Pinpoint the cell where the given text exists, returning its (x, y) midpoint coordinate. 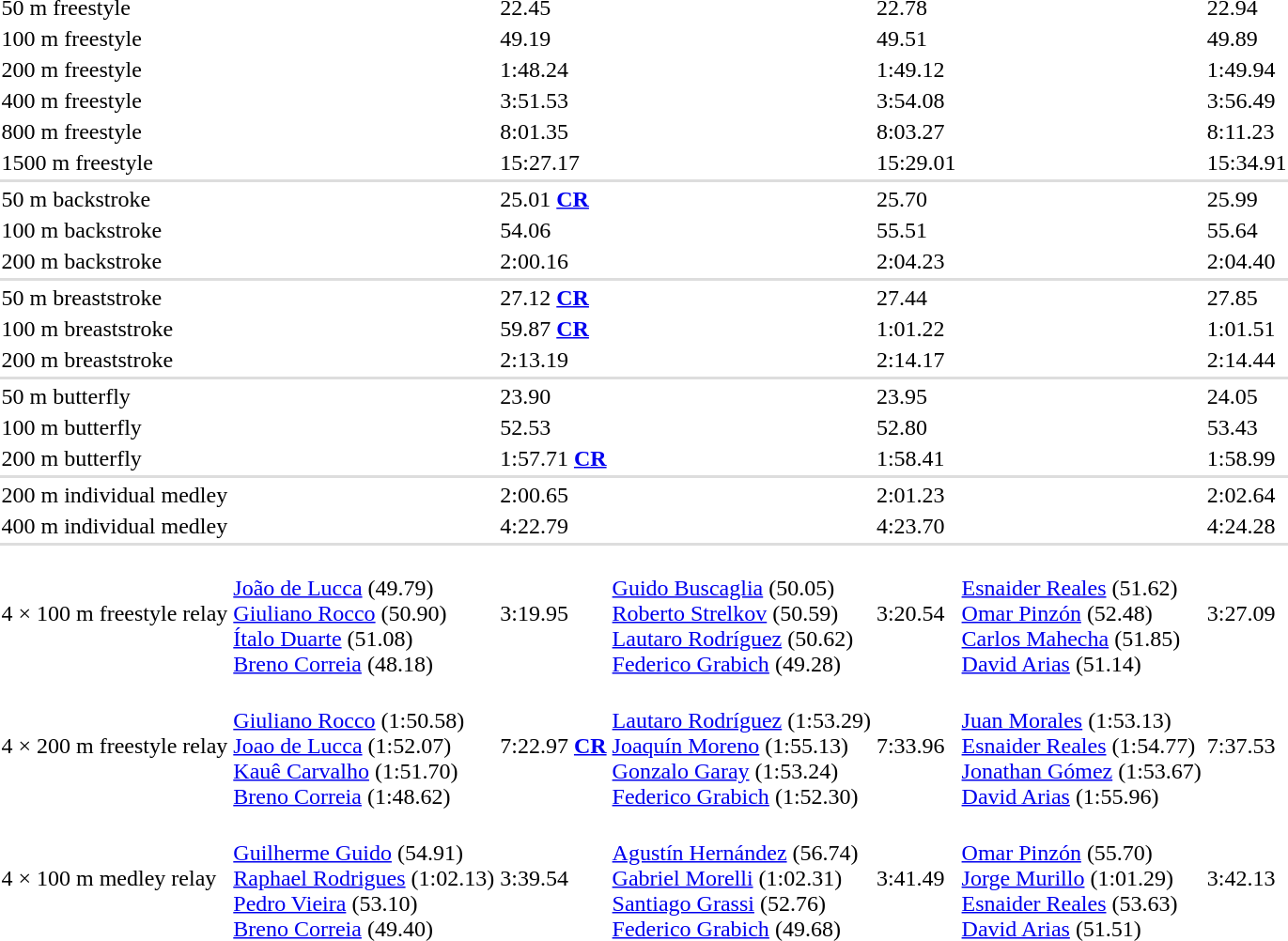
50 m breaststroke (115, 298)
24.05 (1247, 396)
2:02.64 (1247, 495)
15:27.17 (553, 162)
1:58.99 (1247, 458)
1:49.12 (916, 69)
1:57.71 CR (553, 458)
100 m breaststroke (115, 329)
Lautaro Rodríguez (1:53.29)Joaquín Moreno (1:55.13)Gonzalo Garay (1:53.24)Federico Grabich (1:52.30) (741, 746)
27.44 (916, 298)
200 m backstroke (115, 261)
4 × 100 m freestyle relay (115, 613)
1500 m freestyle (115, 162)
8:01.35 (553, 131)
25.70 (916, 199)
52.80 (916, 427)
8:03.27 (916, 131)
3:51.53 (553, 100)
3:19.95 (553, 613)
100 m butterfly (115, 427)
7:22.97 CR (553, 746)
100 m backstroke (115, 230)
27.12 CR (553, 298)
25.99 (1247, 199)
200 m freestyle (115, 69)
4:23.70 (916, 526)
3:20.54 (916, 613)
2:00.65 (553, 495)
2:14.44 (1247, 360)
Esnaider Reales (51.62)Omar Pinzón (52.48)Carlos Mahecha (51.85)David Arias (51.14) (1081, 613)
55.64 (1247, 230)
52.53 (553, 427)
Juan Morales (1:53.13)Esnaider Reales (1:54.77)Jonathan Gómez (1:53.67)David Arias (1:55.96) (1081, 746)
400 m individual medley (115, 526)
2:14.17 (916, 360)
1:49.94 (1247, 69)
50 m butterfly (115, 396)
200 m butterfly (115, 458)
100 m freestyle (115, 39)
2:01.23 (916, 495)
53.43 (1247, 427)
7:37.53 (1247, 746)
55.51 (916, 230)
1:58.41 (916, 458)
23.90 (553, 396)
54.06 (553, 230)
Giuliano Rocco (1:50.58)Joao de Lucca (1:52.07)Kauê Carvalho (1:51.70)Breno Correia (1:48.62) (365, 746)
23.95 (916, 396)
49.89 (1247, 39)
400 m freestyle (115, 100)
3:27.09 (1247, 613)
49.51 (916, 39)
2:00.16 (553, 261)
4:24.28 (1247, 526)
1:01.22 (916, 329)
4:22.79 (553, 526)
2:13.19 (553, 360)
3:56.49 (1247, 100)
200 m breaststroke (115, 360)
800 m freestyle (115, 131)
1:01.51 (1247, 329)
4 × 200 m freestyle relay (115, 746)
2:04.40 (1247, 261)
15:29.01 (916, 162)
Guido Buscaglia (50.05)Roberto Strelkov (50.59)Lautaro Rodríguez (50.62)Federico Grabich (49.28) (741, 613)
25.01 CR (553, 199)
27.85 (1247, 298)
59.87 CR (553, 329)
7:33.96 (916, 746)
1:48.24 (553, 69)
50 m backstroke (115, 199)
João de Lucca (49.79)Giuliano Rocco (50.90)Ítalo Duarte (51.08)Breno Correia (48.18) (365, 613)
200 m individual medley (115, 495)
49.19 (553, 39)
2:04.23 (916, 261)
15:34.91 (1247, 162)
8:11.23 (1247, 131)
3:54.08 (916, 100)
